Detect which cell encompasses the target text, then output its (x, y) center coordinate. 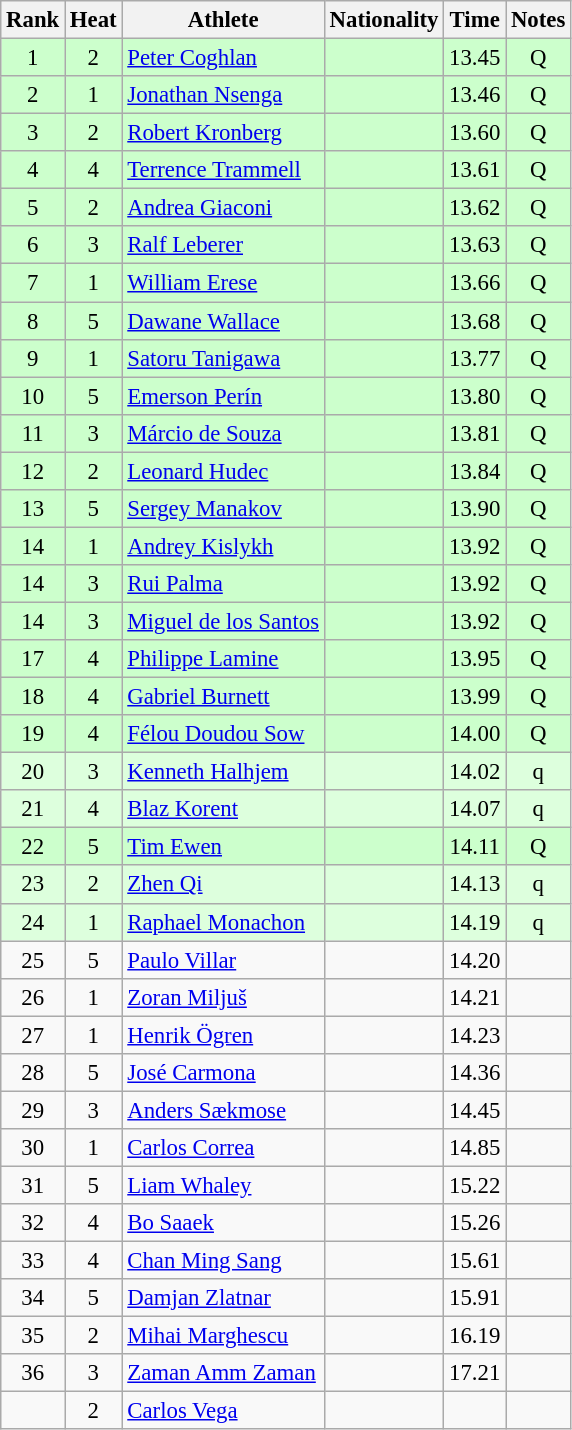
14.20 (475, 960)
14.19 (475, 922)
17 (33, 659)
Zoran Miljuš (223, 997)
31 (33, 1185)
24 (33, 922)
29 (33, 1110)
Terrence Trammell (223, 170)
Jonathan Nsenga (223, 95)
14.07 (475, 809)
14.45 (475, 1110)
14.36 (475, 1073)
Anders Sækmose (223, 1110)
Liam Whaley (223, 1185)
32 (33, 1223)
12 (33, 471)
Rank (33, 20)
Tim Ewen (223, 847)
Blaz Korent (223, 809)
Zaman Amm Zaman (223, 1373)
9 (33, 358)
30 (33, 1148)
22 (33, 847)
Carlos Vega (223, 1411)
Miguel de los Santos (223, 621)
6 (33, 245)
27 (33, 1035)
Kenneth Halhjem (223, 772)
Andrea Giaconi (223, 208)
Rui Palma (223, 584)
16.19 (475, 1336)
William Erese (223, 283)
Leonard Hudec (223, 471)
Mihai Marghescu (223, 1336)
Andrey Kislykh (223, 546)
Robert Kronberg (223, 133)
18 (33, 697)
13.84 (475, 471)
13.45 (475, 58)
26 (33, 997)
Time (475, 20)
14.85 (475, 1148)
Heat (94, 20)
14.13 (475, 885)
13.90 (475, 509)
Damjan Zlatnar (223, 1298)
Peter Coghlan (223, 58)
10 (33, 396)
Philippe Lamine (223, 659)
15.91 (475, 1298)
Satoru Tanigawa (223, 358)
Paulo Villar (223, 960)
Zhen Qi (223, 885)
José Carmona (223, 1073)
13.77 (475, 358)
13.60 (475, 133)
13.46 (475, 95)
28 (33, 1073)
21 (33, 809)
Notes (538, 20)
15.22 (475, 1185)
Gabriel Burnett (223, 697)
23 (33, 885)
13.62 (475, 208)
Chan Ming Sang (223, 1261)
Henrik Ögren (223, 1035)
34 (33, 1298)
7 (33, 283)
Félou Doudou Sow (223, 734)
Bo Saaek (223, 1223)
20 (33, 772)
Emerson Perín (223, 396)
Athlete (223, 20)
25 (33, 960)
14.00 (475, 734)
14.11 (475, 847)
13.80 (475, 396)
13.81 (475, 433)
36 (33, 1373)
13.63 (475, 245)
Carlos Correa (223, 1148)
14.23 (475, 1035)
11 (33, 433)
Nationality (384, 20)
13.99 (475, 697)
15.26 (475, 1223)
Raphael Monachon (223, 922)
14.21 (475, 997)
13 (33, 509)
13.95 (475, 659)
19 (33, 734)
13.61 (475, 170)
15.61 (475, 1261)
Dawane Wallace (223, 321)
33 (33, 1261)
14.02 (475, 772)
Ralf Leberer (223, 245)
Márcio de Souza (223, 433)
Sergey Manakov (223, 509)
13.68 (475, 321)
13.66 (475, 283)
8 (33, 321)
35 (33, 1336)
17.21 (475, 1373)
